Capture the cell that displays the provided text and extract its [X, Y] central coordinate. 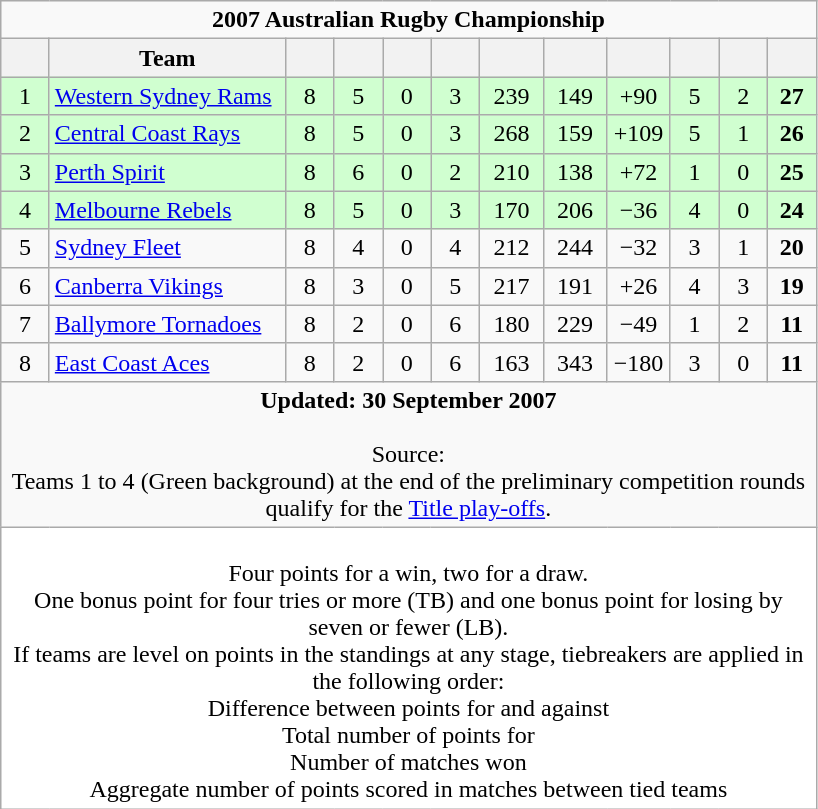
268 [512, 134]
19 [792, 286]
Canberra Vikings [167, 286]
7 [26, 324]
149 [575, 96]
26 [792, 134]
Updated: 30 September 2007 Source: Teams 1 to 4 (Green background) at the end of the preliminary competition rounds qualify for the Title play-offs. [408, 454]
East Coast Aces [167, 362]
212 [512, 248]
−36 [639, 210]
Melbourne Rebels [167, 210]
−180 [639, 362]
210 [512, 172]
2007 Australian Rugby Championship [408, 20]
239 [512, 96]
24 [792, 210]
244 [575, 248]
343 [575, 362]
217 [512, 286]
−32 [639, 248]
−49 [639, 324]
Western Sydney Rams [167, 96]
Sydney Fleet [167, 248]
+26 [639, 286]
170 [512, 210]
20 [792, 248]
138 [575, 172]
229 [575, 324]
Central Coast Rays [167, 134]
25 [792, 172]
Team [167, 58]
191 [575, 286]
+72 [639, 172]
206 [575, 210]
Ballymore Tornadoes [167, 324]
Perth Spirit [167, 172]
163 [512, 362]
159 [575, 134]
+90 [639, 96]
+109 [639, 134]
27 [792, 96]
180 [512, 324]
